Identify which cell holds the provided text, then report its (X, Y) central coordinate. 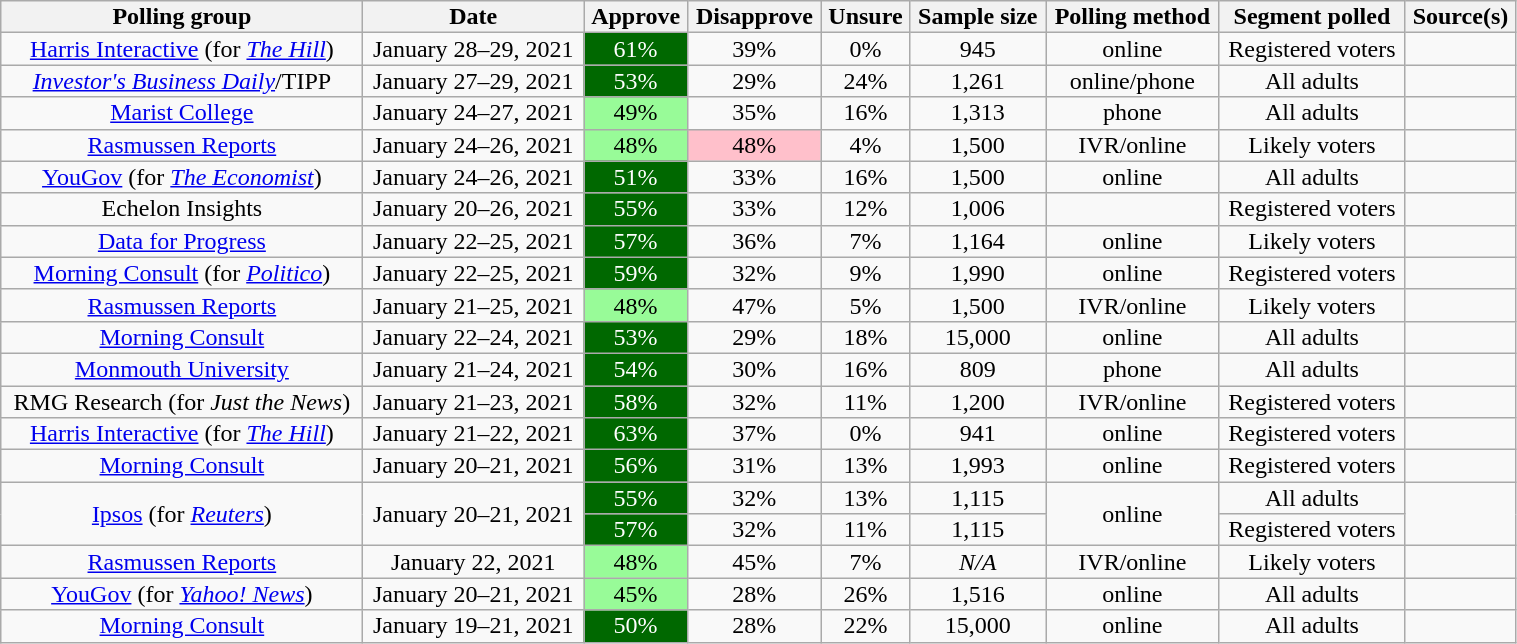
January 21–22, 2021 (474, 434)
January 27–29, 2021 (474, 81)
37% (754, 434)
4% (866, 145)
12% (866, 209)
1,516 (978, 594)
Marist College (182, 113)
January 22, 2021 (474, 562)
50% (636, 626)
January 19–21, 2021 (474, 626)
RMG Research (for Just the News) (182, 402)
61% (636, 49)
January 28–29, 2021 (474, 49)
Polling method (1132, 17)
39% (754, 49)
Source(s) (1460, 17)
Ipsos (for Reuters) (182, 514)
Polling group (182, 17)
online/phone (1132, 81)
18% (866, 337)
1,200 (978, 402)
1,006 (978, 209)
941 (978, 434)
Sample size (978, 17)
YouGov (for The Economist) (182, 177)
1,313 (978, 113)
51% (636, 177)
1,990 (978, 273)
35% (754, 113)
January 21–23, 2021 (474, 402)
Date (474, 17)
30% (754, 369)
N/A (978, 562)
9% (866, 273)
22% (866, 626)
1,164 (978, 241)
Investor's Business Daily/TIPP (182, 81)
January 21–25, 2021 (474, 305)
63% (636, 434)
58% (636, 402)
26% (866, 594)
36% (754, 241)
59% (636, 273)
January 22–24, 2021 (474, 337)
Monmouth University (182, 369)
49% (636, 113)
31% (754, 466)
Unsure (866, 17)
Segment polled (1312, 17)
1,993 (978, 466)
809 (978, 369)
January 20–26, 2021 (474, 209)
Morning Consult (for Politico) (182, 273)
January 24–27, 2021 (474, 113)
Approve (636, 17)
24% (866, 81)
January 21–24, 2021 (474, 369)
1,261 (978, 81)
54% (636, 369)
Disapprove (754, 17)
YouGov (for Yahoo! News) (182, 594)
47% (754, 305)
945 (978, 49)
Data for Progress (182, 241)
5% (866, 305)
Echelon Insights (182, 209)
56% (636, 466)
